Return (X, Y) of the center of cell containing provided text 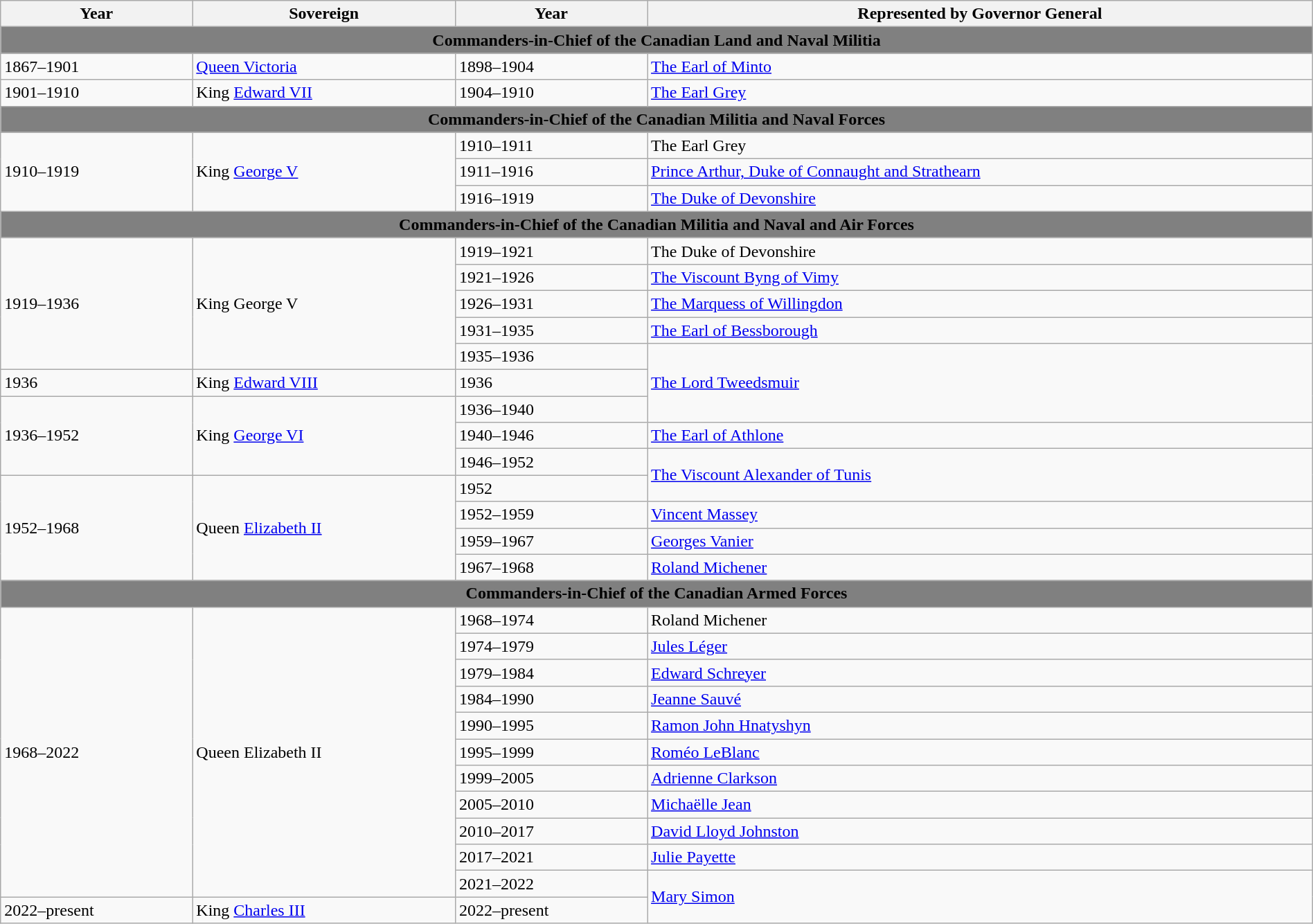
1936–1940 (551, 409)
Adrienne Clarkson (981, 779)
1921–1926 (551, 277)
Mary Simon (981, 897)
Commanders-in-Chief of the Canadian Militia and Naval Forces (656, 119)
1952–1959 (551, 515)
Georges Vanier (981, 541)
1901–1910 (97, 93)
1867–1901 (97, 66)
Commanders-in-Chief of the Canadian Armed Forces (656, 594)
Jules Léger (981, 646)
1995–1999 (551, 752)
1984–1990 (551, 699)
1959–1967 (551, 541)
David Lloyd Johnston (981, 831)
1968–1974 (551, 620)
Commanders-in-Chief of the Canadian Militia and Naval and Air Forces (656, 224)
1946–1952 (551, 462)
2021–2022 (551, 884)
2005–2010 (551, 805)
Prince Arthur, Duke of Connaught and Strathearn (981, 172)
1979–1984 (551, 673)
1926–1931 (551, 303)
King George VI (324, 436)
1940–1946 (551, 436)
The Earl of Bessborough (981, 330)
1952–1968 (97, 528)
1952 (551, 488)
1931–1935 (551, 330)
Commanders-in-Chief of the Canadian Land and Naval Militia (656, 40)
The Earl of Minto (981, 66)
1967–1968 (551, 567)
1919–1936 (97, 303)
King Charles III (324, 910)
1904–1910 (551, 93)
The Marquess of Willingdon (981, 303)
The Earl of Athlone (981, 436)
The Viscount Alexander of Tunis (981, 475)
1974–1979 (551, 646)
1910–1919 (97, 172)
1990–1995 (551, 725)
The Lord Tweedsmuir (981, 383)
1910–1911 (551, 145)
Sovereign (324, 14)
The Viscount Byng of Vimy (981, 277)
Julie Payette (981, 858)
Michaëlle Jean (981, 805)
1898–1904 (551, 66)
King Edward VIII (324, 383)
Vincent Massey (981, 515)
1968–2022 (97, 752)
1999–2005 (551, 779)
Represented by Governor General (981, 14)
Roméo LeBlanc (981, 752)
Ramon John Hnatyshyn (981, 725)
Edward Schreyer (981, 673)
1916–1919 (551, 198)
2017–2021 (551, 858)
1935–1936 (551, 357)
1919–1921 (551, 251)
King Edward VII (324, 93)
1911–1916 (551, 172)
1936–1952 (97, 436)
Jeanne Sauvé (981, 699)
Queen Victoria (324, 66)
2010–2017 (551, 831)
